From the cell containing the given text, extract its center point as [x, y] coordinate. 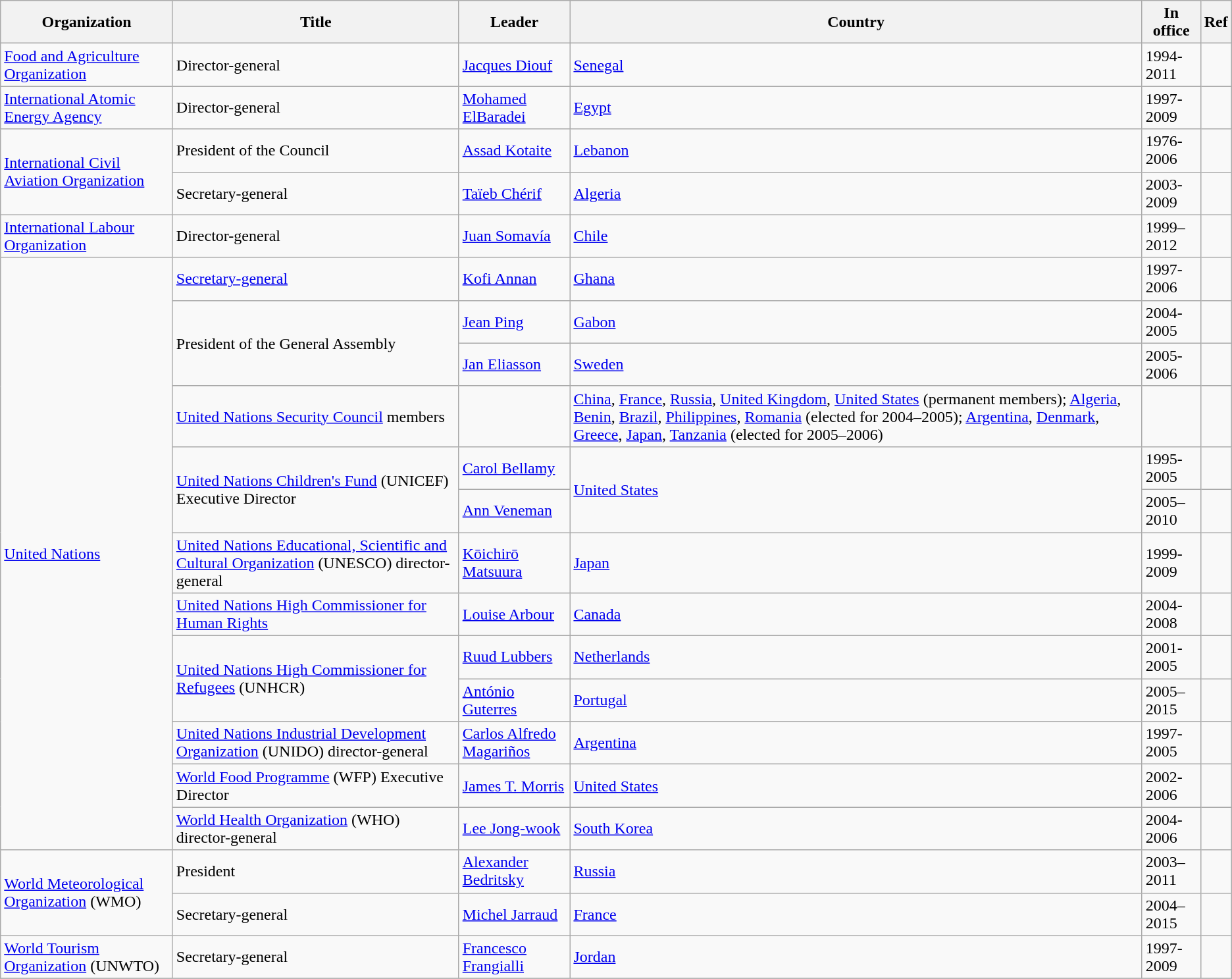
Michel Jarraud [515, 914]
1997-2005 [1171, 743]
Egypt [856, 108]
United Nations High Commissioner for Refugees (UNHCR) [316, 679]
Ref [1216, 22]
United Nations [87, 554]
Sweden [856, 365]
Title [316, 22]
International Civil Aviation Organization [87, 172]
Louise Arbour [515, 615]
United Nations Security Council members [316, 416]
Lebanon [856, 150]
Jan Eliasson [515, 365]
António Guterres [515, 701]
2005–2015 [1171, 701]
Kofi Annan [515, 279]
United Nations Industrial Development Organization (UNIDO) director-general [316, 743]
Assad Kotaite [515, 150]
1999-2009 [1171, 562]
Argentina [856, 743]
Country [856, 22]
1976-2006 [1171, 150]
World Food Programme (WFP) Executive Director [316, 786]
Portugal [856, 701]
2004-2008 [1171, 615]
President [316, 872]
Mohamed ElBaradei [515, 108]
United Nations Children's Fund (UNICEF) Executive Director [316, 489]
Carol Bellamy [515, 467]
1995-2005 [1171, 467]
South Korea [856, 828]
Chile [856, 236]
France [856, 914]
Lee Jong-wook [515, 828]
International Labour Organization [87, 236]
World Meteorological Organization (WMO) [87, 893]
2002-2006 [1171, 786]
Carlos Alfredo Magariños [515, 743]
Gabon [856, 321]
2001-2005 [1171, 657]
1999–2012 [1171, 236]
2005–2010 [1171, 511]
Senegal [856, 65]
Russia [856, 872]
In office [1171, 22]
Jean Ping [515, 321]
Jacques Diouf [515, 65]
2003-2009 [1171, 194]
Canada [856, 615]
Leader [515, 22]
World Health Organization (WHO) director-general [316, 828]
Ghana [856, 279]
Organization [87, 22]
Netherlands [856, 657]
President of the Council [316, 150]
2004-2005 [1171, 321]
Jordan [856, 957]
2004–2015 [1171, 914]
James T. Morris [515, 786]
Francesco Frangialli [515, 957]
World Tourism Organization (UNWTO) [87, 957]
Juan Somavía [515, 236]
President of the General Assembly [316, 343]
2004-2006 [1171, 828]
Kōichirō Matsuura [515, 562]
International Atomic Energy Agency [87, 108]
2005-2006 [1171, 365]
United Nations Educational, Scientific and Cultural Organization (UNESCO) director-general [316, 562]
Alexander Bedritsky [515, 872]
1994-2011 [1171, 65]
Food and Agriculture Organization [87, 65]
Ruud Lubbers [515, 657]
United Nations High Commissioner for Human Rights [316, 615]
Taïeb Chérif [515, 194]
Ann Veneman [515, 511]
Algeria [856, 194]
1997-2006 [1171, 279]
2003–2011 [1171, 872]
Japan [856, 562]
